Search for the cell housing the specified text and yield its (x, y) center coordinate. 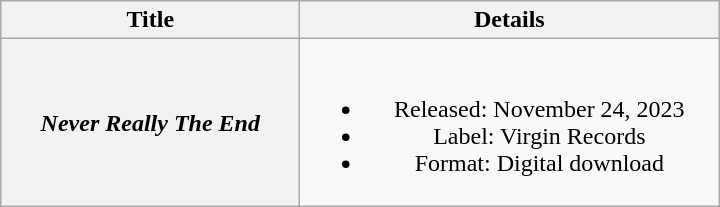
Never Really The End (150, 122)
Title (150, 20)
Details (510, 20)
Released: November 24, 2023Label: Virgin RecordsFormat: Digital download (510, 122)
